Identify which cell holds the provided text, then report its (x, y) central coordinate. 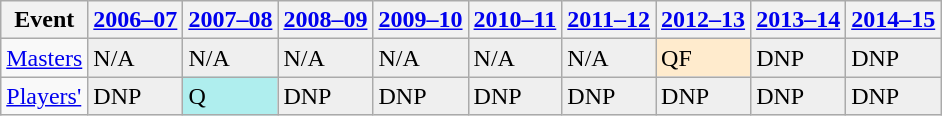
Q (230, 96)
QF (704, 58)
2010–11 (515, 20)
2006–07 (136, 20)
2012–13 (704, 20)
2009–10 (420, 20)
Players' (44, 96)
2014–15 (894, 20)
2008–09 (326, 20)
Event (44, 20)
2013–14 (798, 20)
Masters (44, 58)
2007–08 (230, 20)
2011–12 (609, 20)
